Find where the given text appears and provide that cell's center as (x, y) coordinate. 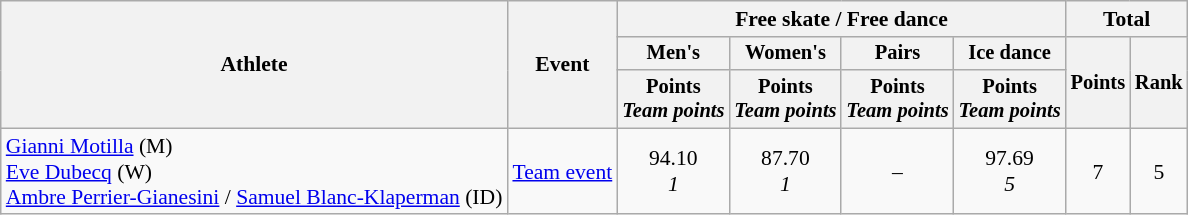
97.69 5 (1010, 172)
Free skate / Free dance (841, 19)
Men's (673, 54)
Ice dance (1010, 54)
87.70 1 (785, 172)
– (897, 172)
Gianni Motilla (M)Eve Dubecq (W)Ambre Perrier-Gianesini / Samuel Blanc-Klaperman (ID) (254, 172)
5 (1159, 172)
Points (1098, 82)
7 (1098, 172)
Rank (1159, 82)
Event (562, 64)
Team event (562, 172)
Women's (785, 54)
Athlete (254, 64)
Total (1127, 19)
94.10 1 (673, 172)
Pairs (897, 54)
